For the text-containing cell, return its midpoint in [x, y] coordinate format. 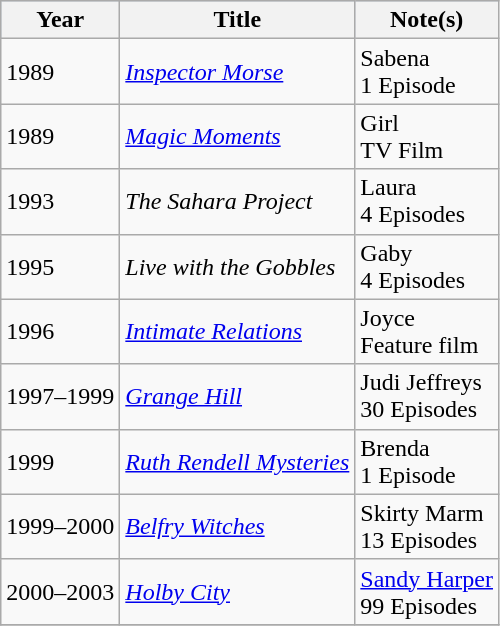
2000–2003 [60, 592]
Judi Jeffreys 30 Episodes [427, 396]
Inspector Morse [238, 72]
Brenda 1 Episode [427, 462]
1996 [60, 332]
Ruth Rendell Mysteries [238, 462]
1999–2000 [60, 526]
Magic Moments [238, 136]
Year [60, 20]
Grange Hill [238, 396]
Title [238, 20]
1997–1999 [60, 396]
Sabena 1 Episode [427, 72]
Intimate Relations [238, 332]
Joyce Feature film [427, 332]
Note(s) [427, 20]
Belfry Witches [238, 526]
Skirty Marm 13 Episodes [427, 526]
1999 [60, 462]
Laura 4 Episodes [427, 202]
1993 [60, 202]
1995 [60, 266]
Holby City [238, 592]
Sandy Harper 99 Episodes [427, 592]
Live with the Gobbles [238, 266]
The Sahara Project [238, 202]
Gaby 4 Episodes [427, 266]
Girl TV Film [427, 136]
